Search for the cell housing the specified text and yield its (X, Y) center coordinate. 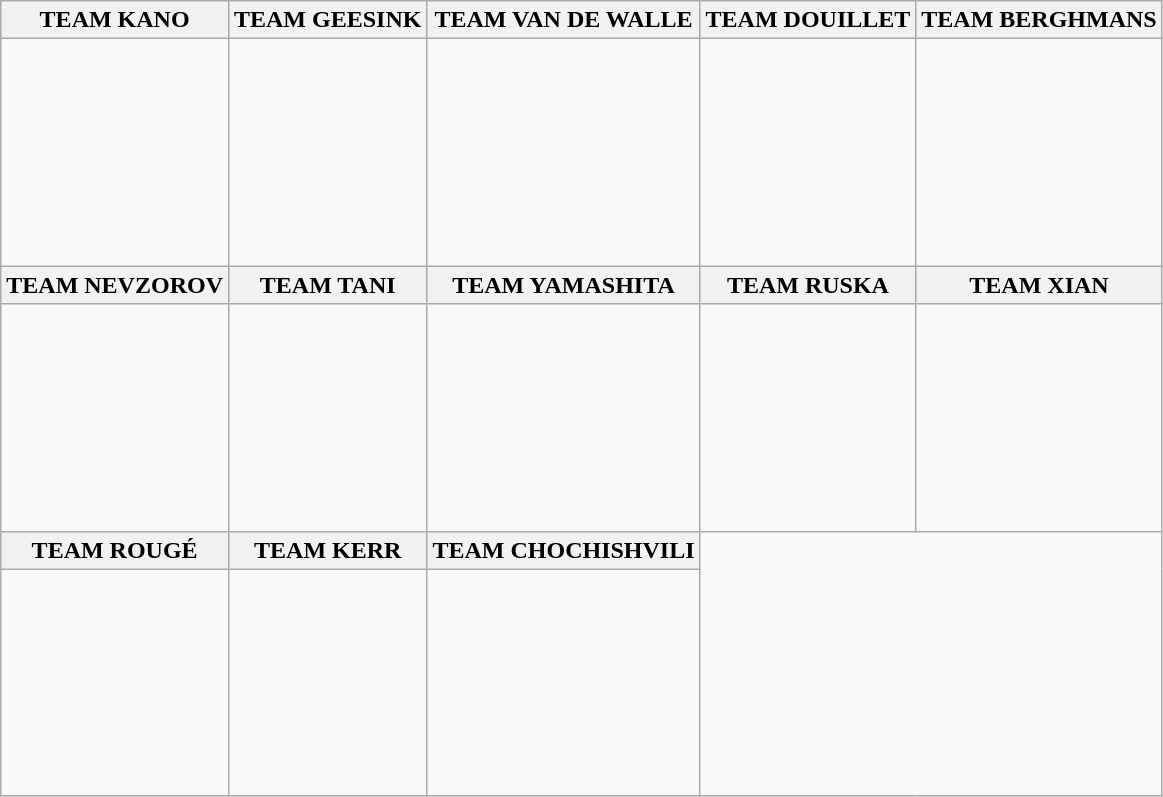
TEAM KANO (115, 20)
TEAM XIAN (1039, 285)
TEAM TANI (327, 285)
TEAM YAMASHITA (564, 285)
TEAM RUSKA (808, 285)
TEAM NEVZOROV (115, 285)
TEAM CHOCHISHVILI (564, 550)
TEAM DOUILLET (808, 20)
TEAM GEESINK (327, 20)
TEAM VAN DE WALLE (564, 20)
TEAM ROUGÉ (115, 550)
TEAM KERR (327, 550)
TEAM BERGHMANS (1039, 20)
